Return the (x, y) coordinate for the center point of the cell that contains the specified text.  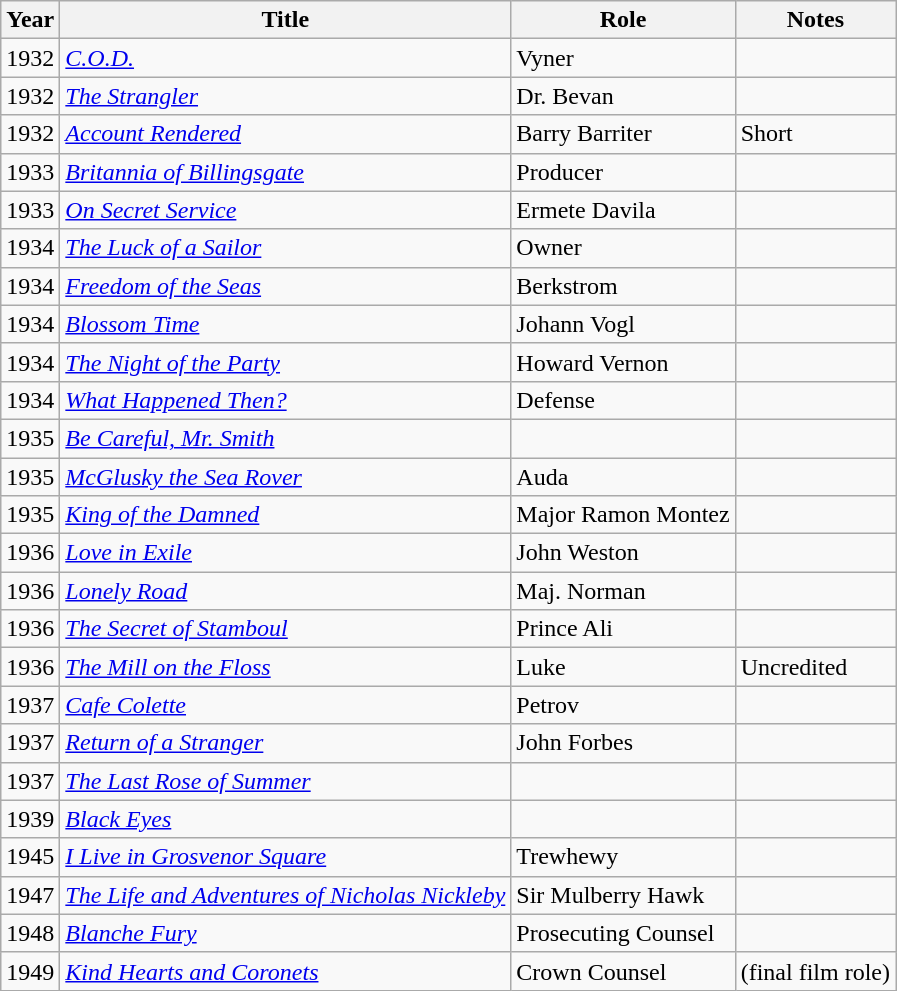
Trewhewy (623, 857)
Britannia of Billingsgate (286, 172)
Lonely Road (286, 591)
Maj. Norman (623, 591)
The Mill on the Floss (286, 667)
The Secret of Stamboul (286, 629)
King of the Damned (286, 515)
Defense (623, 400)
McGlusky the Sea Rover (286, 477)
Role (623, 20)
(final film role) (815, 971)
Barry Barriter (623, 134)
Cafe Colette (286, 705)
1948 (30, 933)
Black Eyes (286, 819)
Owner (623, 248)
Vyner (623, 58)
Johann Vogl (623, 324)
Kind Hearts and Coronets (286, 971)
Account Rendered (286, 134)
Prince Ali (623, 629)
Prosecuting Counsel (623, 933)
Luke (623, 667)
I Live in Grosvenor Square (286, 857)
Petrov (623, 705)
Dr. Bevan (623, 96)
1949 (30, 971)
Notes (815, 20)
Blossom Time (286, 324)
Ermete Davila (623, 210)
1947 (30, 895)
Blanche Fury (286, 933)
Love in Exile (286, 553)
What Happened Then? (286, 400)
Auda (623, 477)
Howard Vernon (623, 362)
Crown Counsel (623, 971)
Berkstrom (623, 286)
Return of a Stranger (286, 743)
Sir Mulberry Hawk (623, 895)
The Night of the Party (286, 362)
The Luck of a Sailor (286, 248)
Year (30, 20)
The Strangler (286, 96)
The Life and Adventures of Nicholas Nickleby (286, 895)
The Last Rose of Summer (286, 781)
On Secret Service (286, 210)
Producer (623, 172)
John Weston (623, 553)
Be Careful, Mr. Smith (286, 438)
1939 (30, 819)
Major Ramon Montez (623, 515)
1945 (30, 857)
Uncredited (815, 667)
Title (286, 20)
John Forbes (623, 743)
Freedom of the Seas (286, 286)
C.O.D. (286, 58)
Short (815, 134)
